Identify which cell holds the provided text, then report its [X, Y] central coordinate. 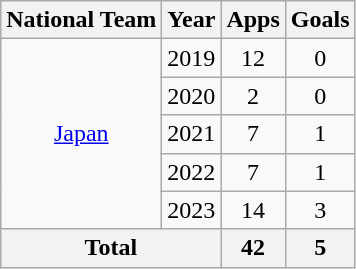
National Team [82, 20]
2022 [192, 172]
Japan [82, 134]
Apps [253, 20]
2019 [192, 58]
12 [253, 58]
3 [320, 210]
42 [253, 248]
2 [253, 96]
14 [253, 210]
2021 [192, 134]
Total [111, 248]
Year [192, 20]
2020 [192, 96]
Goals [320, 20]
2023 [192, 210]
5 [320, 248]
